Locate the cell with the specified text and output its (X, Y) center coordinate. 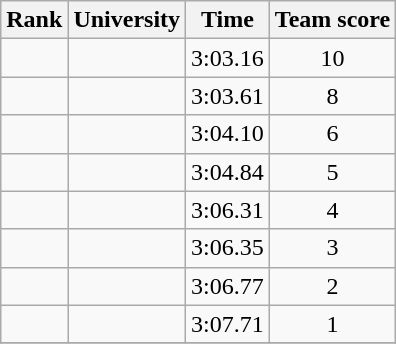
3:06.77 (228, 286)
3:03.61 (228, 96)
University (127, 20)
3 (332, 248)
3:07.71 (228, 324)
Rank (34, 20)
10 (332, 58)
6 (332, 134)
3:03.16 (228, 58)
3:06.31 (228, 210)
4 (332, 210)
1 (332, 324)
3:04.84 (228, 172)
3:04.10 (228, 134)
5 (332, 172)
8 (332, 96)
Time (228, 20)
2 (332, 286)
Team score (332, 20)
3:06.35 (228, 248)
